Output the [X, Y] coordinate of the center of the cell containing the given text.  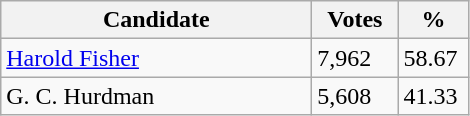
Votes [355, 20]
5,608 [355, 96]
58.67 [434, 58]
7,962 [355, 58]
41.33 [434, 96]
G. C. Hurdman [156, 96]
% [434, 20]
Candidate [156, 20]
Harold Fisher [156, 58]
